Determine the [X, Y] coordinate at the center of the cell enclosing the given text.  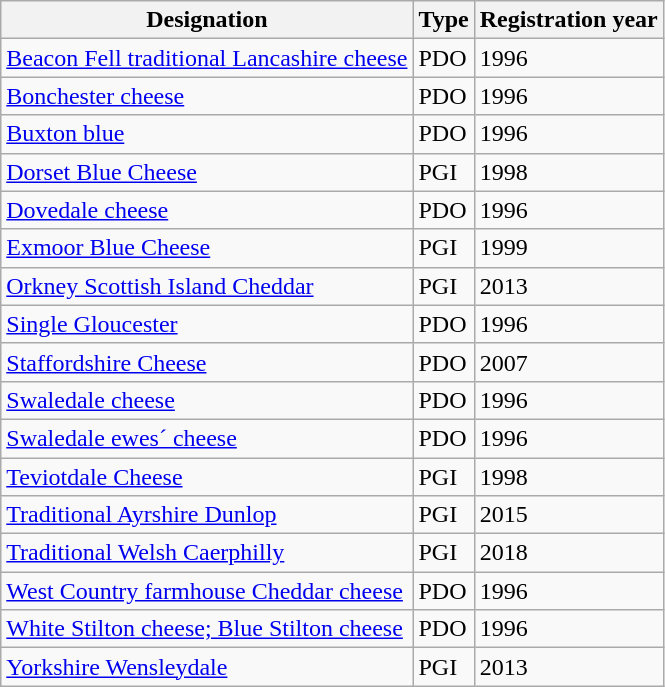
2007 [568, 362]
Buxton blue [207, 134]
Type [444, 20]
Single Gloucester [207, 324]
Traditional Ayrshire Dunlop [207, 515]
Traditional Welsh Caerphilly [207, 553]
2015 [568, 515]
West Country farmhouse Cheddar cheese [207, 591]
2018 [568, 553]
Bonchester cheese [207, 96]
Registration year [568, 20]
Swaledale cheese [207, 400]
Yorkshire Wensleydale [207, 667]
Swaledale ewes´ cheese [207, 438]
Designation [207, 20]
Dorset Blue Cheese [207, 172]
Staffordshire Cheese [207, 362]
White Stilton cheese; Blue Stilton cheese [207, 629]
Exmoor Blue Cheese [207, 248]
Orkney Scottish Island Cheddar [207, 286]
1999 [568, 248]
Teviotdale Cheese [207, 477]
Beacon Fell traditional Lancashire cheese [207, 58]
Dovedale cheese [207, 210]
